Locate the cell with the specified text and output its (x, y) center coordinate. 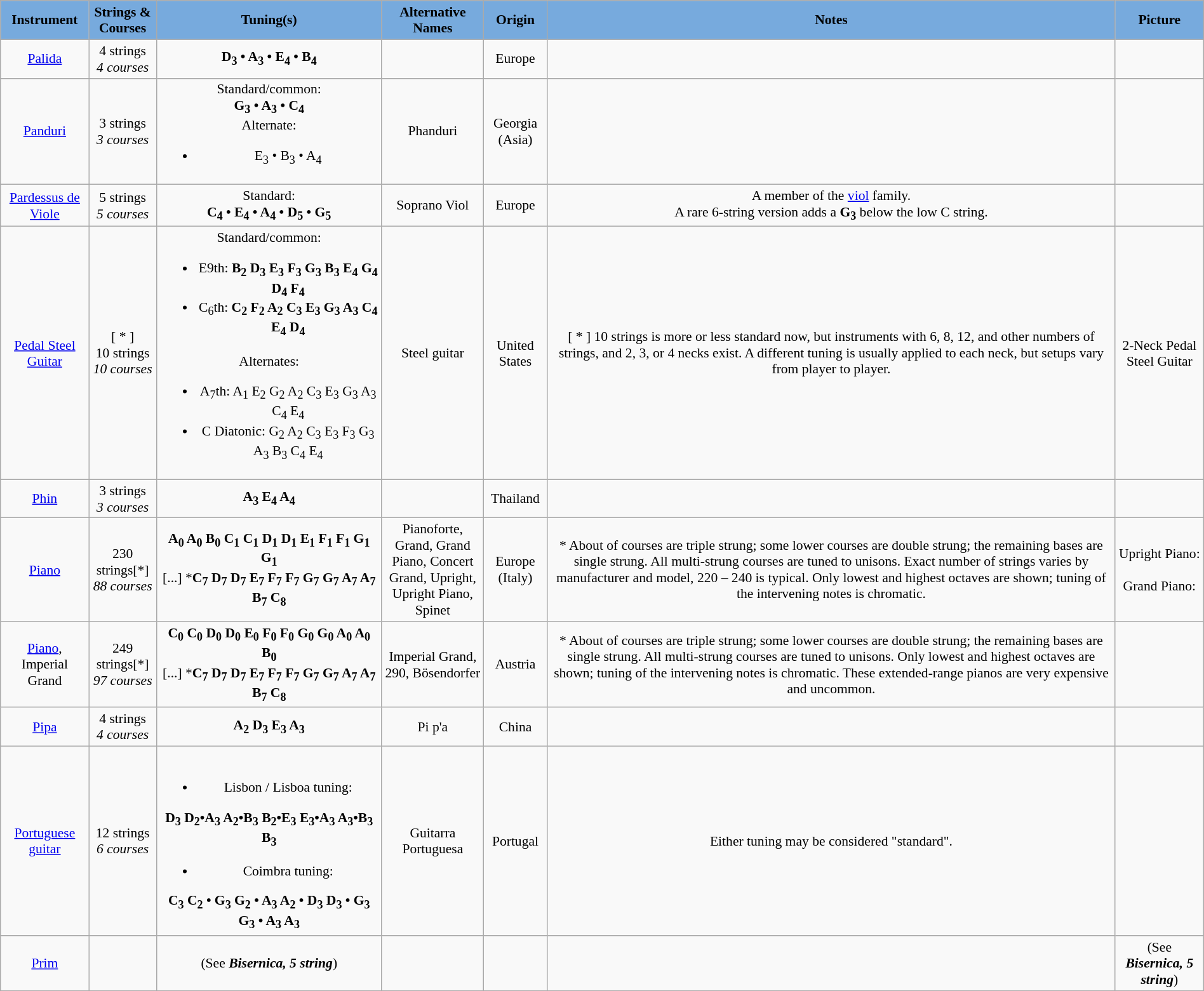
Picture (1160, 20)
Standard:C4 • E4 • A4 • D5 • G5 (269, 206)
A member of the viol family.A rare 6-string version adds a G3 below the low C string. (832, 206)
Phin (44, 499)
Soprano Viol (432, 206)
Pardessus de Viole (44, 206)
Georgia (Asia) (515, 131)
2-Neck Pedal Steel Guitar (1160, 353)
[ * ]10 strings 10 courses (123, 353)
Palida (44, 58)
Pi p'a (432, 726)
Piano, Imperial Grand (44, 664)
Tuning(s) (269, 20)
Notes (832, 20)
Phanduri (432, 131)
Instrument (44, 20)
Standard/common:G3 • A3 • C4Alternate:E3 • B3 • A4 (269, 131)
Origin (515, 20)
Panduri (44, 131)
Portugal (515, 841)
United States (515, 353)
Piano (44, 570)
China (515, 726)
249 strings[*]97 courses (123, 664)
C0 C0 D0 D0 E0 F0 F0 G0 G0 A0 A0 B0[...] *C7 D7 D7 E7 F7 F7 G7 G7 A7 A7 B7 C8 (269, 664)
A0 A0 B0 C1 C1 D1 D1 E1 F1 F1 G1 G1[...] *C7 D7 D7 E7 F7 F7 G7 G7 A7 A7 B7 C8 (269, 570)
Imperial Grand, 290, Bösendorfer (432, 664)
D3 • A3 • E4 • B4 (269, 58)
Steel guitar (432, 353)
Pianoforte, Grand, Grand Piano, Concert Grand, Upright, Upright Piano, Spinet (432, 570)
Guitarra Portuguesa (432, 841)
12 strings6 courses (123, 841)
Alternative Names (432, 20)
230 strings[*]88 courses (123, 570)
Either tuning may be considered "standard". (832, 841)
Strings & Courses (123, 20)
Thailand (515, 499)
A2 D3 E3 A3 (269, 726)
Upright Piano:Grand Piano: (1160, 570)
Pedal Steel Guitar (44, 353)
Portuguese guitar (44, 841)
Europe (Italy) (515, 570)
Pipa (44, 726)
A3 E4 A4 (269, 499)
Austria (515, 664)
Lisbon / Lisboa tuning:D3 D2•A3 A2•B3 B2•E3 E3•A3 A3•B3 B3Coimbra tuning:C3 C2 • G3 G2 • A3 A2 • D3 D3 • G3 G3 • A3 A3 (269, 841)
Prim (44, 964)
5 strings5 courses (123, 206)
